Capture the cell that displays the provided text and extract its [x, y] central coordinate. 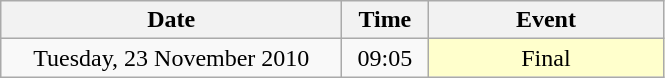
Event [546, 20]
Date [172, 20]
Final [546, 58]
Time [385, 20]
09:05 [385, 58]
Tuesday, 23 November 2010 [172, 58]
